From the cell containing the given text, extract its center point as (x, y) coordinate. 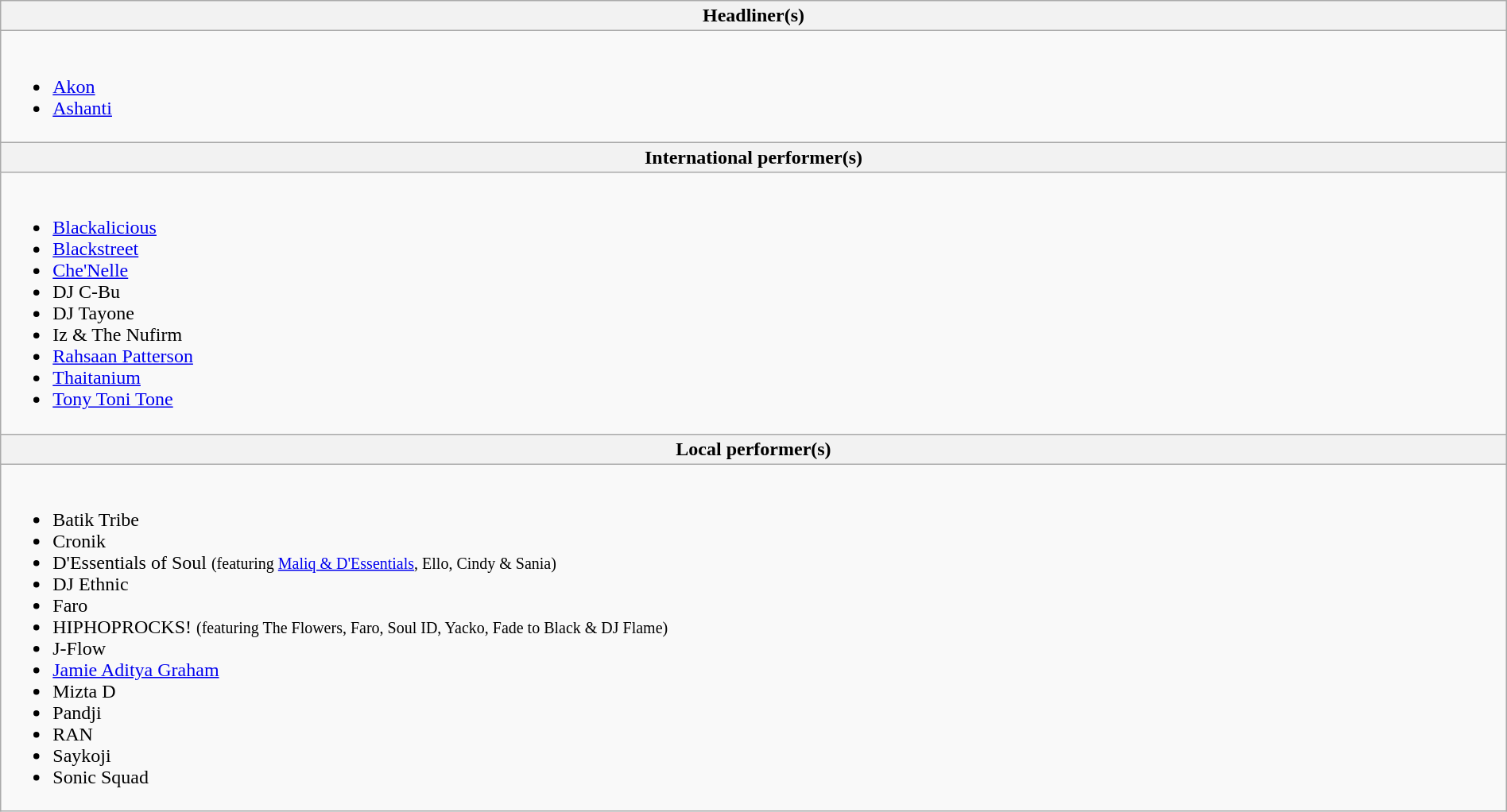
International performer(s) (753, 157)
BlackaliciousBlackstreetChe'NelleDJ C-BuDJ TayoneIz & The NufirmRahsaan PattersonThaitaniumTony Toni Tone (753, 304)
Local performer(s) (753, 449)
Headliner(s) (753, 16)
AkonAshanti (753, 87)
